Output the [X, Y] coordinate of the center of the cell containing the given text.  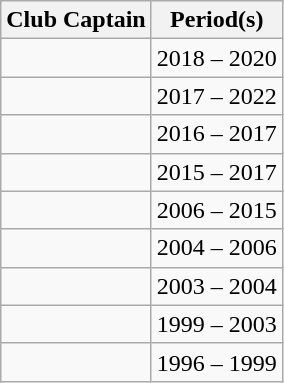
Period(s) [216, 20]
2016 – 2017 [216, 134]
2017 – 2022 [216, 96]
2015 – 2017 [216, 172]
2004 – 2006 [216, 248]
1999 – 2003 [216, 324]
Club Captain [76, 20]
2018 – 2020 [216, 58]
1996 – 1999 [216, 362]
2003 – 2004 [216, 286]
2006 – 2015 [216, 210]
